Search for the cell housing the specified text and yield its (X, Y) center coordinate. 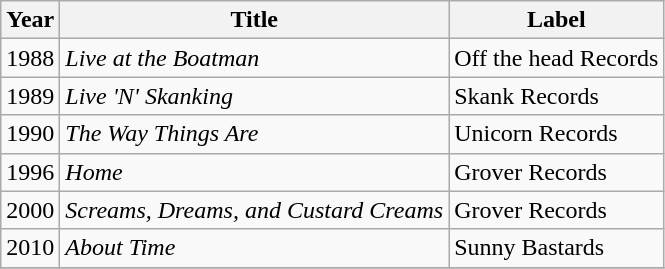
Live at the Boatman (254, 58)
Off the head Records (556, 58)
1990 (30, 134)
1988 (30, 58)
Title (254, 20)
1996 (30, 172)
Sunny Bastards (556, 248)
2010 (30, 248)
2000 (30, 210)
Home (254, 172)
Unicorn Records (556, 134)
About Time (254, 248)
Live 'N' Skanking (254, 96)
Skank Records (556, 96)
Screams, Dreams, and Custard Creams (254, 210)
The Way Things Are (254, 134)
Year (30, 20)
Label (556, 20)
1989 (30, 96)
